Pinpoint the cell where the given text exists, returning its (x, y) midpoint coordinate. 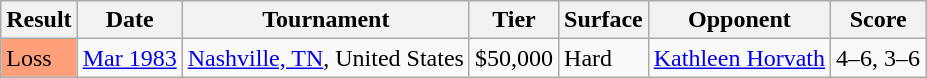
Date (130, 20)
Kathleen Horvath (739, 58)
Score (878, 20)
Tier (514, 20)
Nashville, TN, United States (326, 58)
$50,000 (514, 58)
Loss (39, 58)
Result (39, 20)
Tournament (326, 20)
4–6, 3–6 (878, 58)
Hard (604, 58)
Surface (604, 20)
Opponent (739, 20)
Mar 1983 (130, 58)
